Return (X, Y) of the center of cell containing provided text 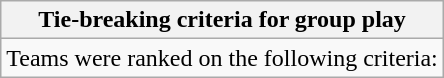
Tie-breaking criteria for group play (222, 20)
Teams were ranked on the following criteria: (222, 58)
